Capture the cell that displays the provided text and extract its (x, y) central coordinate. 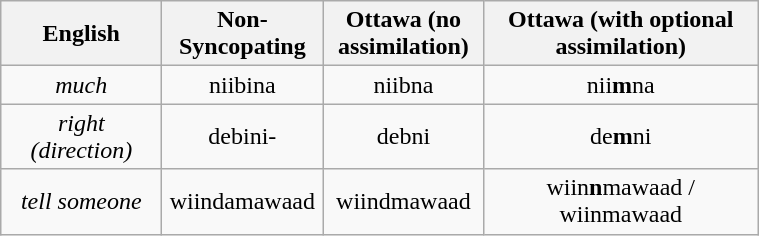
Ottawa (with optional assimilation) (621, 34)
debini- (242, 136)
wiindamawaad (242, 202)
wiinnmawaad / wiinmawaad (621, 202)
right (direction) (82, 136)
demni (621, 136)
niimna (621, 85)
tell someone (82, 202)
Non-Syncopating (242, 34)
much (82, 85)
debni (404, 136)
English (82, 34)
niibina (242, 85)
wiindmawaad (404, 202)
niibna (404, 85)
Ottawa (no assimilation) (404, 34)
